From the cell containing the given text, extract its center point as (x, y) coordinate. 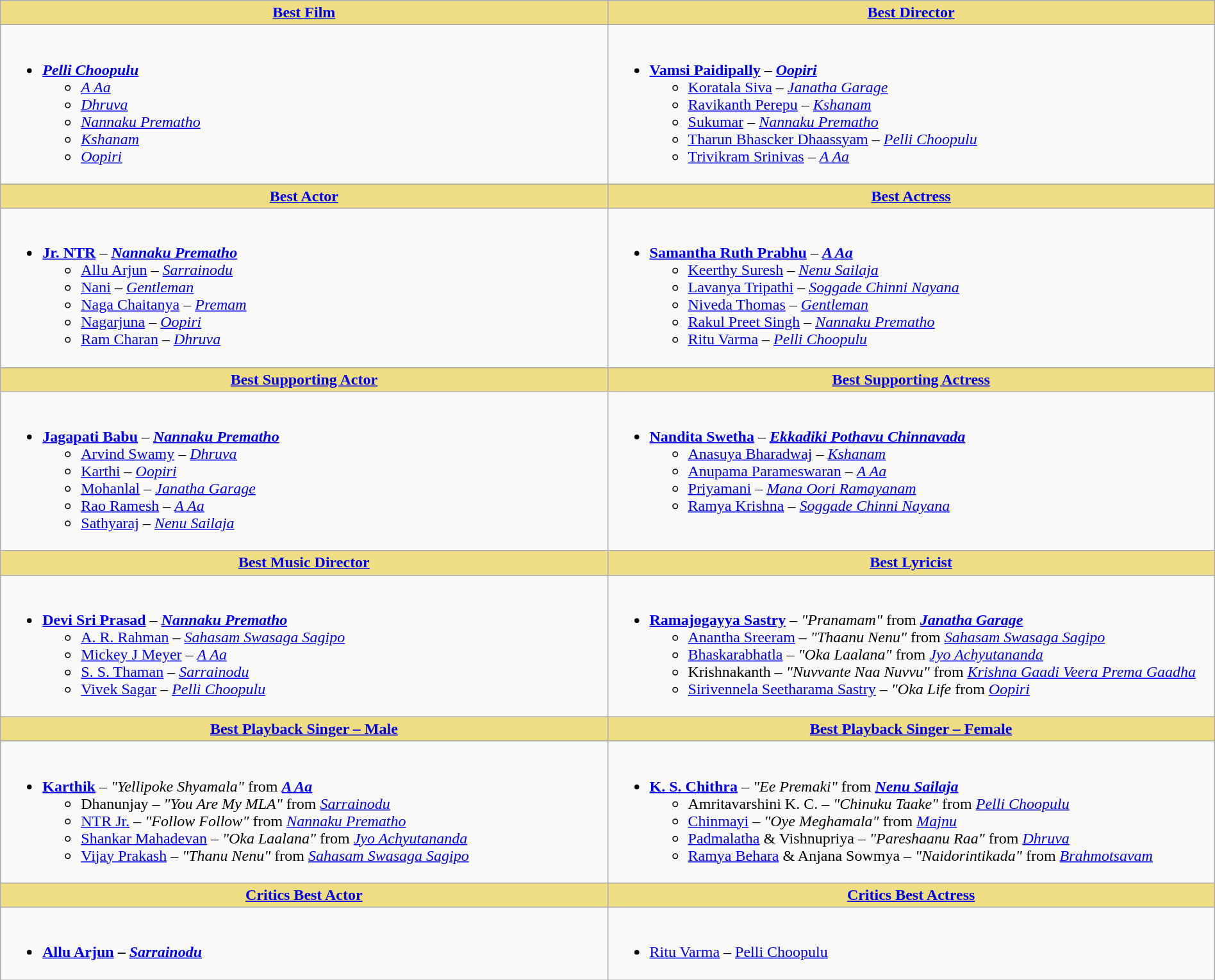
Critics Best Actor (304, 895)
Critics Best Actress (911, 895)
Ritu Varma – Pelli Choopulu (911, 943)
Best Actor (304, 196)
Allu Arjun – Sarrainodu (304, 943)
Best Music Director (304, 563)
Jagapati Babu – Nannaku PremathoArvind Swamy – DhruvaKarthi – OopiriMohanlal – Janatha GarageRao Ramesh – A AaSathyaraj – Nenu Sailaja (304, 471)
Best Playback Singer – Male (304, 729)
Best Supporting Actor (304, 379)
Best Director (911, 13)
Jr. NTR – Nannaku PremathoAllu Arjun – SarrainoduNani – GentlemanNaga Chaitanya – PremamNagarjuna – OopiriRam Charan – Dhruva (304, 288)
Best Film (304, 13)
Devi Sri Prasad – Nannaku PremathoA. R. Rahman – Sahasam Swasaga SagipoMickey J Meyer – A AaS. S. Thaman – SarrainoduVivek Sagar – Pelli Choopulu (304, 646)
Best Lyricist (911, 563)
Best Playback Singer – Female (911, 729)
Best Actress (911, 196)
Best Supporting Actress (911, 379)
Pelli ChoopuluA AaDhruvaNannaku PremathoKshanamOopiri (304, 104)
